Capture the cell that displays the provided text and extract its [x, y] central coordinate. 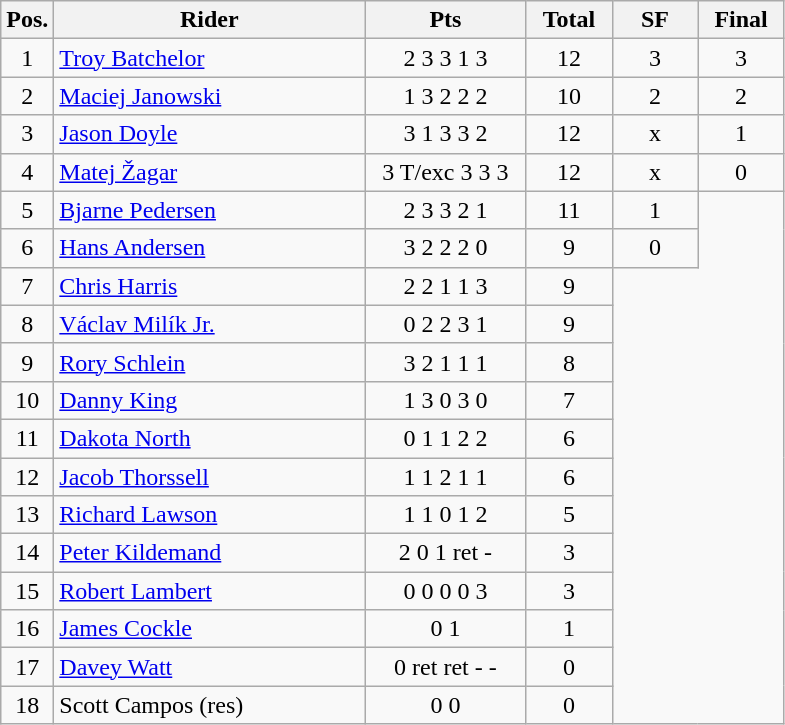
2 3 3 1 3 [446, 58]
0 2 2 3 1 [446, 324]
SF [655, 20]
Peter Kildemand [210, 553]
Pts [446, 20]
Richard Lawson [210, 515]
Pos. [28, 20]
Final [741, 20]
Troy Batchelor [210, 58]
1 1 2 1 1 [446, 477]
James Cockle [210, 629]
0 0 0 0 3 [446, 591]
Maciej Janowski [210, 96]
2 2 1 1 3 [446, 286]
Chris Harris [210, 286]
1 3 0 3 0 [446, 400]
0 ret ret - - [446, 667]
2 3 3 2 1 [446, 210]
Rider [210, 20]
0 0 [446, 705]
Bjarne Pedersen [210, 210]
Scott Campos (res) [210, 705]
14 [28, 553]
18 [28, 705]
0 1 1 2 2 [446, 438]
2 0 1 ret - [446, 553]
Danny King [210, 400]
0 1 [446, 629]
4 [28, 172]
3 1 3 3 2 [446, 134]
Václav Milík Jr. [210, 324]
1 1 0 1 2 [446, 515]
1 3 2 2 2 [446, 96]
15 [28, 591]
Total [569, 20]
Robert Lambert [210, 591]
16 [28, 629]
Rory Schlein [210, 362]
Hans Andersen [210, 248]
13 [28, 515]
3 2 2 2 0 [446, 248]
Matej Žagar [210, 172]
3 T/exc 3 3 3 [446, 172]
17 [28, 667]
Davey Watt [210, 667]
3 2 1 1 1 [446, 362]
Jacob Thorssell [210, 477]
Jason Doyle [210, 134]
Dakota North [210, 438]
